Pinpoint the cell where the given text exists, returning its (x, y) midpoint coordinate. 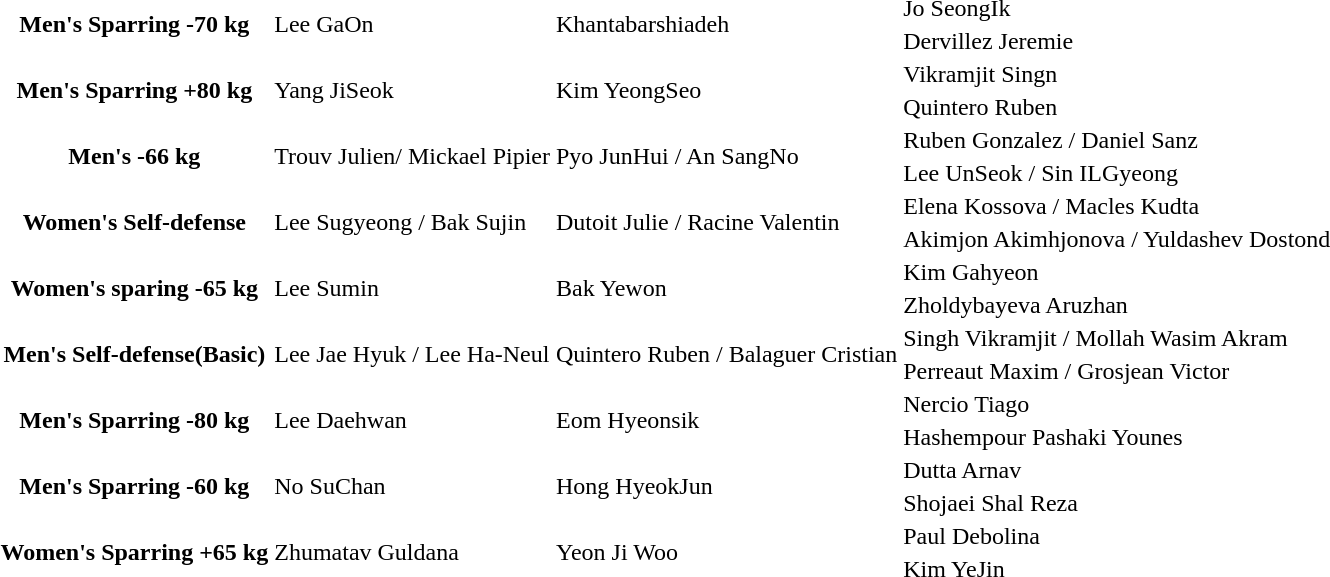
Quintero Ruben / Balaguer Cristian (726, 354)
Lee Daehwan (412, 420)
No SuChan (412, 486)
Bak Yewon (726, 288)
Trouv Julien/ Mickael Pipier (412, 156)
Eom Hyeonsik (726, 420)
Dutoit Julie / Racine Valentin (726, 222)
Yang JiSeok (412, 90)
Kim YeongSeo (726, 90)
Pyo JunHui / An SangNo (726, 156)
Lee Jae Hyuk / Lee Ha-Neul (412, 354)
Lee Sugyeong / Bak Sujin (412, 222)
Hong HyeokJun (726, 486)
Lee Sumin (412, 288)
